Extract the [X, Y] coordinate from the center of the cell holding the provided text.  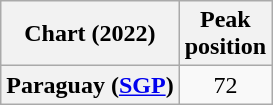
Chart (2022) [90, 34]
Paraguay (SGP) [90, 85]
72 [225, 85]
Peakposition [225, 34]
